Find where the given text appears and provide that cell's center as [x, y] coordinate. 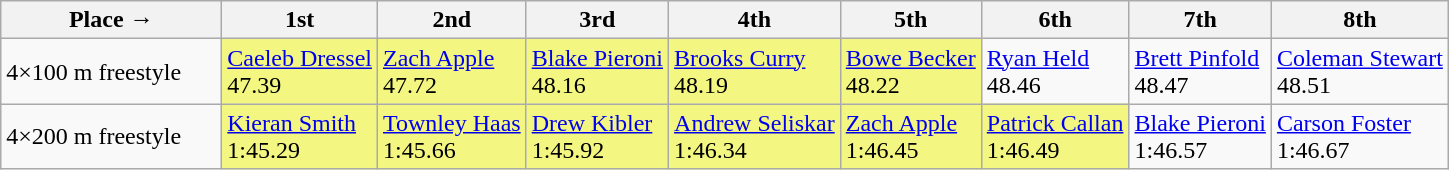
2nd [452, 20]
Carson Foster 1:46.67 [1360, 136]
1st [300, 20]
Townley Haas 1:45.66 [452, 136]
4th [755, 20]
Zach Apple 1:46.45 [910, 136]
Bowe Becker 48.22 [910, 72]
Blake Pieroni 48.16 [597, 72]
Kieran Smith 1:45.29 [300, 136]
Blake Pieroni 1:46.57 [1200, 136]
Andrew Seliskar 1:46.34 [755, 136]
Brooks Curry 48.19 [755, 72]
7th [1200, 20]
Caeleb Dressel 47.39 [300, 72]
Ryan Held 48.46 [1055, 72]
Place → [112, 20]
Drew Kibler 1:45.92 [597, 136]
Coleman Stewart 48.51 [1360, 72]
3rd [597, 20]
Patrick Callan 1:46.49 [1055, 136]
4×100 m freestyle [112, 72]
8th [1360, 20]
Zach Apple 47.72 [452, 72]
6th [1055, 20]
Brett Pinfold 48.47 [1200, 72]
5th [910, 20]
4×200 m freestyle [112, 136]
